Output the (x, y) coordinate of the center of the cell containing the given text.  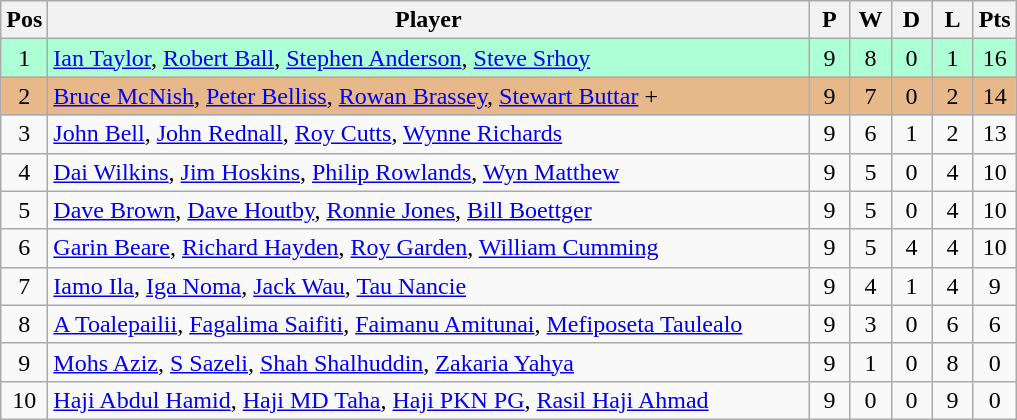
Haji Abdul Hamid, Haji MD Taha, Haji PKN PG, Rasil Haji Ahmad (428, 400)
16 (994, 58)
Player (428, 20)
W (870, 20)
Dai Wilkins, Jim Hoskins, Philip Rowlands, Wyn Matthew (428, 172)
Dave Brown, Dave Houtby, Ronnie Jones, Bill Boettger (428, 210)
P (830, 20)
A Toalepailii, Fagalima Saifiti, Faimanu Amitunai, Mefiposeta Taulealo (428, 324)
Iamo Ila, Iga Noma, Jack Wau, Tau Nancie (428, 286)
Garin Beare, Richard Hayden, Roy Garden, William Cumming (428, 248)
Pos (24, 20)
Ian Taylor, Robert Ball, Stephen Anderson, Steve Srhoy (428, 58)
D (912, 20)
14 (994, 96)
Bruce McNish, Peter Belliss, Rowan Brassey, Stewart Buttar + (428, 96)
L (952, 20)
Mohs Aziz, S Sazeli, Shah Shalhuddin, Zakaria Yahya (428, 362)
Pts (994, 20)
John Bell, John Rednall, Roy Cutts, Wynne Richards (428, 134)
13 (994, 134)
